Detect which cell encompasses the target text, then output its (X, Y) center coordinate. 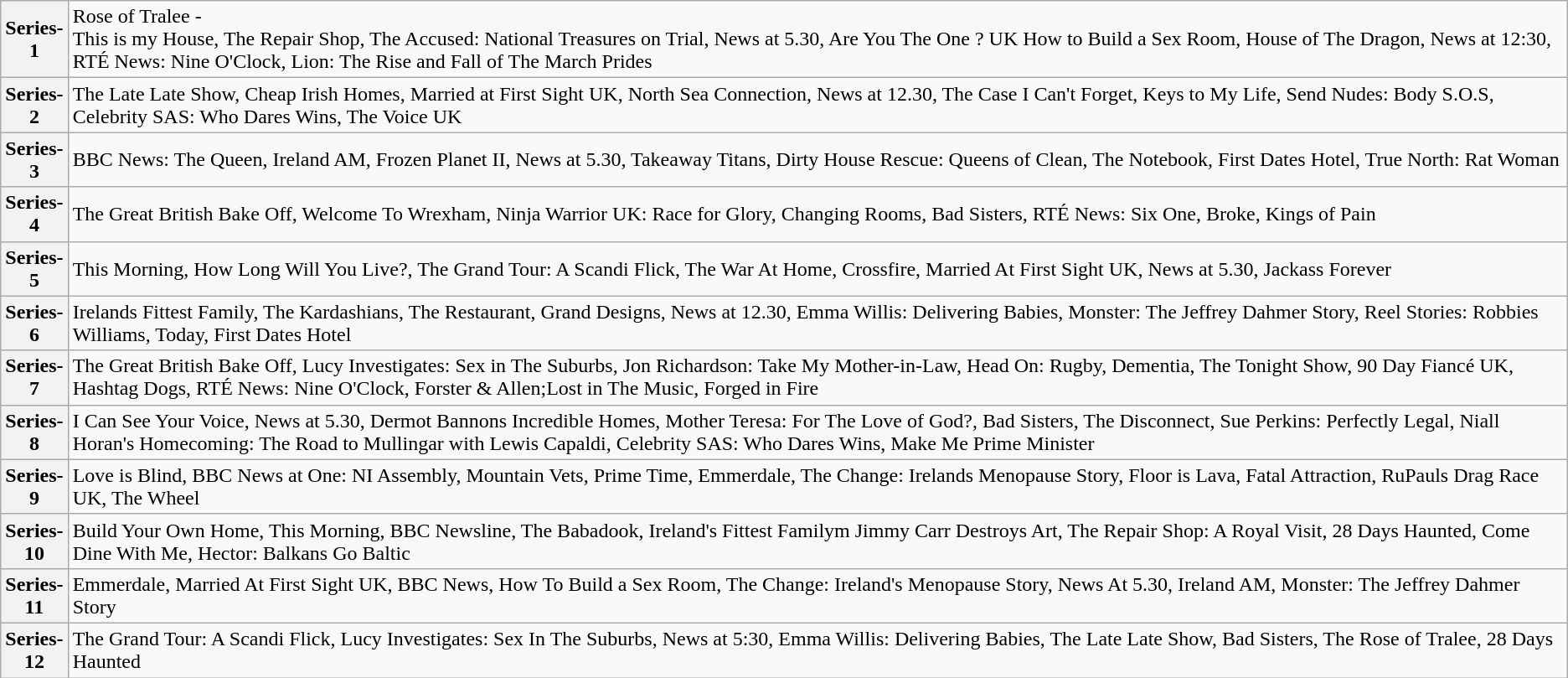
Series-12 (34, 650)
Series-6 (34, 323)
Series-7 (34, 377)
Series-2 (34, 106)
Series-4 (34, 215)
Series-8 (34, 432)
Series-9 (34, 486)
Series-11 (34, 595)
Series-5 (34, 268)
Series-3 (34, 159)
Series-1 (34, 39)
Series-10 (34, 541)
